For the text-containing cell, return its midpoint in (X, Y) coordinate format. 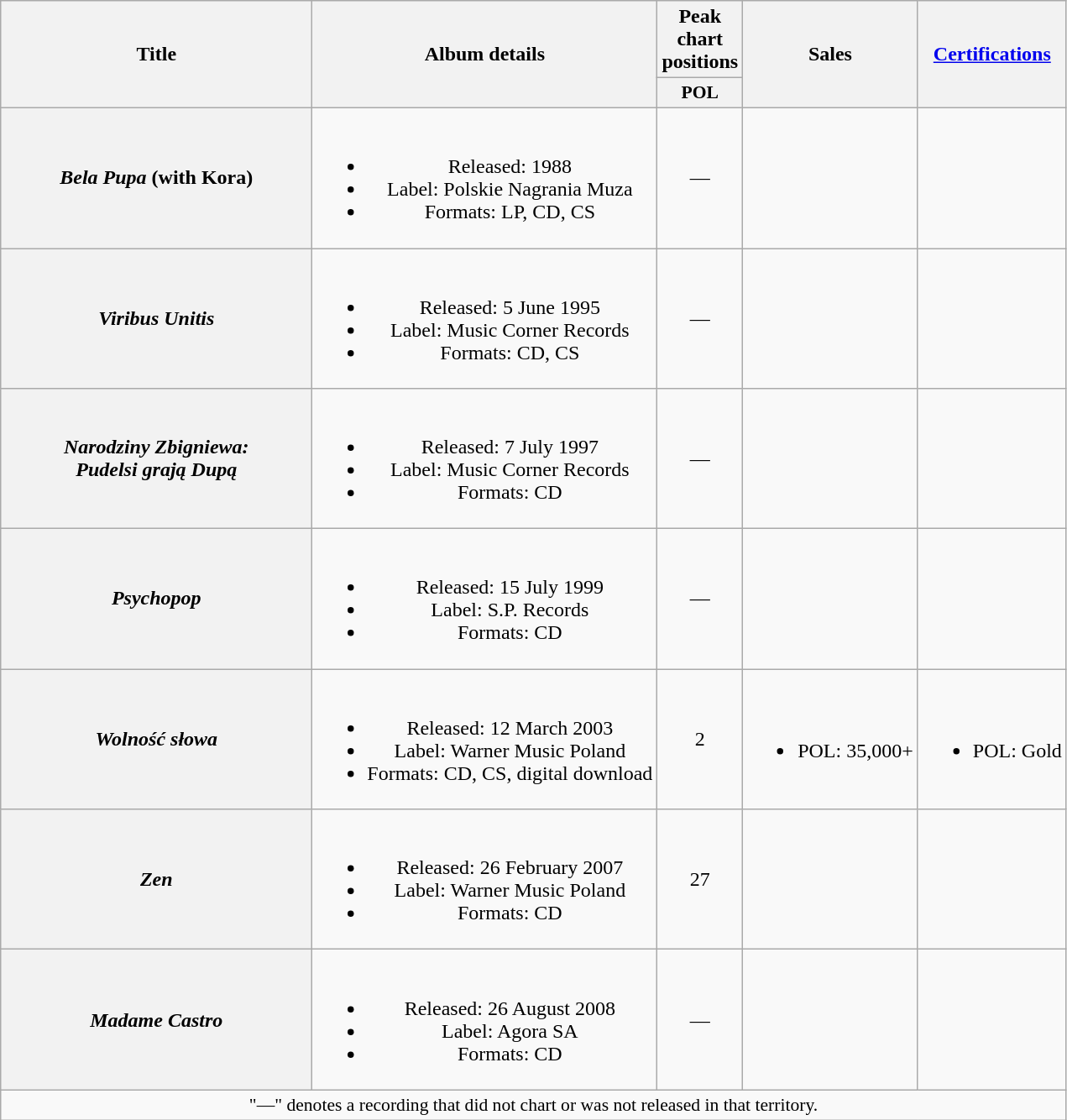
27 (700, 880)
Released: 12 March 2003Label: Warner Music PolandFormats: CD, CS, digital download (485, 739)
Certifications (992, 55)
"—" denotes a recording that did not chart or was not released in that territory. (534, 1105)
Released: 7 July 1997Label: Music Corner RecordsFormats: CD (485, 458)
Wolność słowa (156, 739)
Released: 1988Label: Polskie Nagrania MuzaFormats: LP, CD, CS (485, 178)
Released: 5 June 1995Label: Music Corner RecordsFormats: CD, CS (485, 319)
2 (700, 739)
POL: Gold (992, 739)
Viribus Unitis (156, 319)
Released: 26 August 2008Label: Agora SAFormats: CD (485, 1019)
Title (156, 55)
POL: 35,000+ (831, 739)
Released: 26 February 2007Label: Warner Music PolandFormats: CD (485, 880)
Album details (485, 55)
Narodziny Zbigniewa:Pudelsi grają Dupą (156, 458)
Peak chart positions (700, 39)
Released: 15 July 1999Label: S.P. RecordsFormats: CD (485, 599)
Bela Pupa (with Kora) (156, 178)
Zen (156, 880)
Madame Castro (156, 1019)
POL (700, 93)
Psychopop (156, 599)
Sales (831, 55)
